Output the [x, y] coordinate of the center of the cell containing the given text.  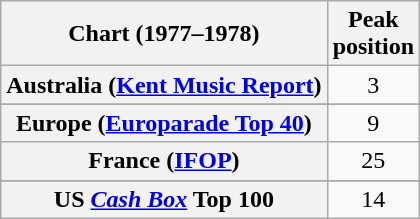
Australia (Kent Music Report) [164, 85]
9 [373, 123]
25 [373, 161]
US Cash Box Top 100 [164, 199]
3 [373, 85]
Peakposition [373, 34]
France (IFOP) [164, 161]
Chart (1977–1978) [164, 34]
14 [373, 199]
Europe (Europarade Top 40) [164, 123]
